For the text-containing cell, return its midpoint in (x, y) coordinate format. 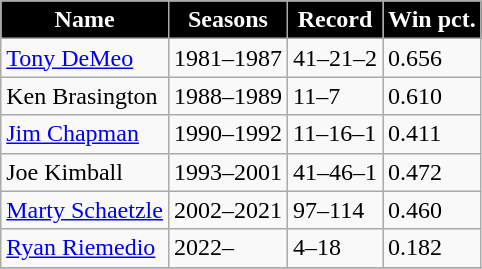
2022– (228, 248)
4–18 (334, 248)
Record (334, 20)
1988–1989 (228, 96)
Win pct. (432, 20)
41–21–2 (334, 58)
1993–2001 (228, 172)
0.472 (432, 172)
41–46–1 (334, 172)
11–7 (334, 96)
Ryan Riemedio (85, 248)
0.460 (432, 210)
Marty Schaetzle (85, 210)
Jim Chapman (85, 134)
1981–1987 (228, 58)
0.610 (432, 96)
Tony DeMeo (85, 58)
97–114 (334, 210)
0.411 (432, 134)
Seasons (228, 20)
2002–2021 (228, 210)
Name (85, 20)
Ken Brasington (85, 96)
0.182 (432, 248)
0.656 (432, 58)
11–16–1 (334, 134)
1990–1992 (228, 134)
Joe Kimball (85, 172)
